Locate the cell with the specified text and output its (x, y) center coordinate. 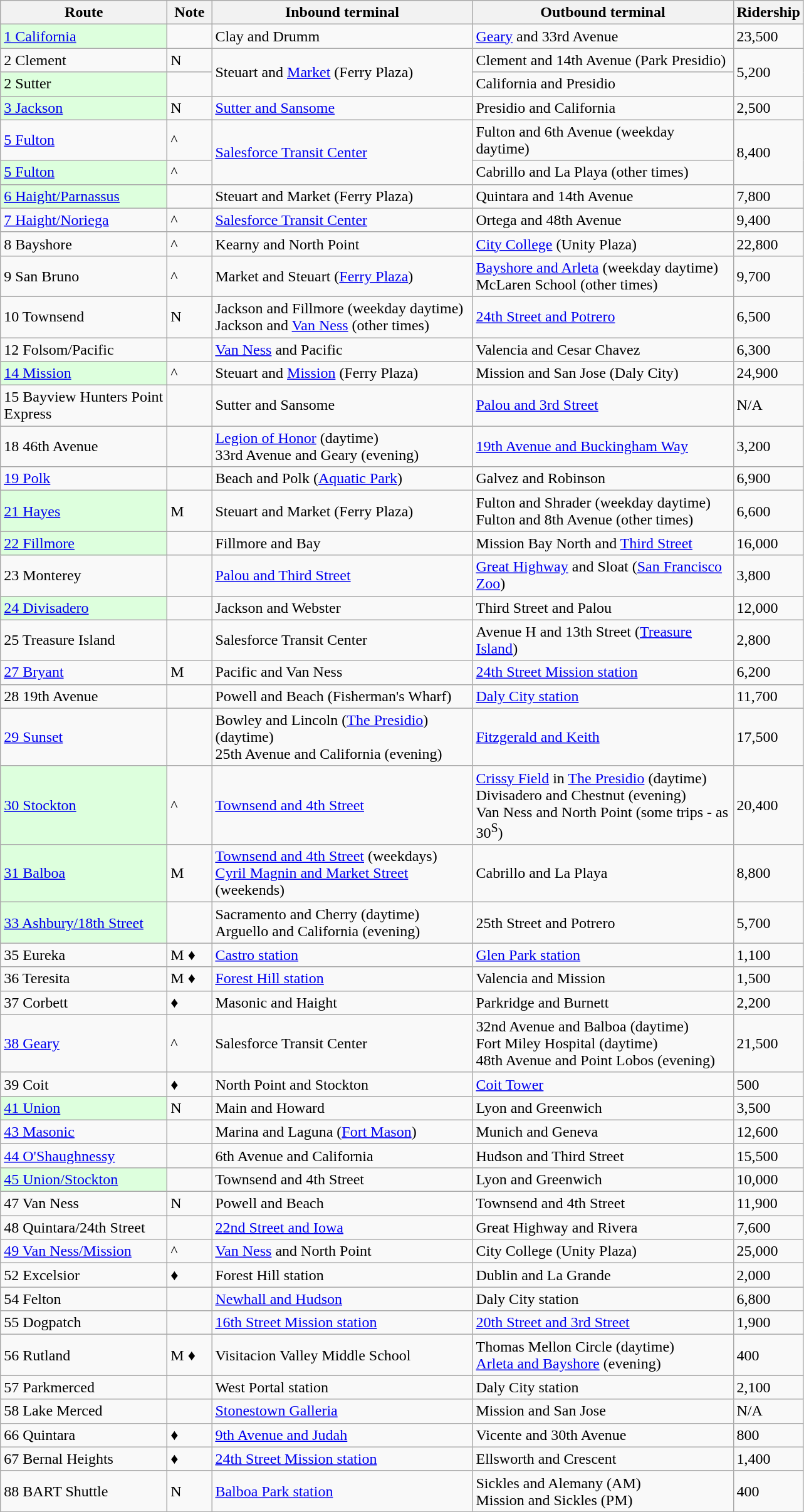
Masonic and Haight (342, 1003)
Kearny and North Point (342, 244)
6,600 (768, 511)
Balboa Park station (342, 1491)
2,100 (768, 1387)
38 Geary (84, 1043)
21 Hayes (84, 511)
Pacific and Van Ness (342, 672)
Ridership (768, 13)
5,700 (768, 922)
8 Bayshore (84, 244)
Third Street and Palou (603, 608)
44 O'Shaughnessy (84, 1155)
30 Stockton (84, 805)
Fulton and 6th Avenue (weekday daytime) (603, 140)
2,500 (768, 108)
41 Union (84, 1108)
9,400 (768, 220)
8,400 (768, 152)
9th Avenue and Judah (342, 1435)
48 Quintara/24th Street (84, 1228)
Sickles and Alemany (AM)Mission and Sickles (PM) (603, 1491)
Bayshore and Arleta (weekday daytime)McLaren School (other times) (603, 276)
35 Eureka (84, 955)
47 Van Ness (84, 1204)
18 46th Avenue (84, 446)
Valencia and Cesar Chavez (603, 349)
52 Excelsior (84, 1275)
88 BART Shuttle (84, 1491)
Fitzgerald and Keith (603, 737)
Jackson and Webster (342, 608)
Clement and 14th Avenue (Park Presidio) (603, 60)
12,600 (768, 1132)
Townsend and 4th Street (weekdays)Cyril Magnin and Market Street (weekends) (342, 873)
19th Avenue and Buckingham Way (603, 446)
9 San Bruno (84, 276)
1,100 (768, 955)
12 Folsom/Pacific (84, 349)
9,700 (768, 276)
Van Ness and North Point (342, 1251)
Stonestown Galleria (342, 1411)
Valencia and Mission (603, 979)
Galvez and Robinson (603, 479)
Thomas Mellon Circle (daytime)Arleta and Bayshore (evening) (603, 1355)
25,000 (768, 1251)
Visitacion Valley Middle School (342, 1355)
Newhall and Hudson (342, 1299)
43 Masonic (84, 1132)
49 Van Ness/Mission (84, 1251)
Quintara and 14th Avenue (603, 196)
Fillmore and Bay (342, 543)
56 Rutland (84, 1355)
Palou and 3rd Street (603, 406)
6 Haight/Parnassus (84, 196)
2 Clement (84, 60)
57 Parkmerced (84, 1387)
Geary and 33rd Avenue (603, 36)
Vicente and 30th Avenue (603, 1435)
15,500 (768, 1155)
1 California (84, 36)
Marina and Laguna (Fort Mason) (342, 1132)
36 Teresita (84, 979)
Powell and Beach (342, 1204)
1,500 (768, 979)
1,400 (768, 1459)
1,900 (768, 1323)
31 Balboa (84, 873)
Cabrillo and La Playa (603, 873)
Glen Park station (603, 955)
20th Street and 3rd Street (603, 1323)
2,800 (768, 640)
11,900 (768, 1204)
14 Mission (84, 373)
15 Bayview Hunters Point Express (84, 406)
32nd Avenue and Balboa (daytime)Fort Miley Hospital (daytime)48th Avenue and Point Lobos (evening) (603, 1043)
2,000 (768, 1275)
Mission and San Jose (Daly City) (603, 373)
55 Dogpatch (84, 1323)
11,700 (768, 696)
Fulton and Shrader (weekday daytime)Fulton and 8th Avenue (other times) (603, 511)
6,300 (768, 349)
22 Fillmore (84, 543)
Great Highway and Rivera (603, 1228)
6th Avenue and California (342, 1155)
Van Ness and Pacific (342, 349)
3 Jackson (84, 108)
Beach and Polk (Aquatic Park) (342, 479)
10,000 (768, 1179)
28 19th Avenue (84, 696)
8,800 (768, 873)
17,500 (768, 737)
7,600 (768, 1228)
22,800 (768, 244)
Market and Steuart (Ferry Plaza) (342, 276)
24th Street and Potrero (603, 317)
24 Divisadero (84, 608)
3,500 (768, 1108)
10 Townsend (84, 317)
Parkridge and Burnett (603, 1003)
Route (84, 13)
Note (189, 13)
Jackson and Fillmore (weekday daytime)Jackson and Van Ness (other times) (342, 317)
Main and Howard (342, 1108)
39 Coit (84, 1084)
Castro station (342, 955)
500 (768, 1084)
7 Haight/Noriega (84, 220)
Inbound terminal (342, 13)
58 Lake Merced (84, 1411)
7,800 (768, 196)
Avenue H and 13th Street (Treasure Island) (603, 640)
24,900 (768, 373)
Outbound terminal (603, 13)
6,200 (768, 672)
Palou and Third Street (342, 575)
Powell and Beach (Fisherman's Wharf) (342, 696)
Sacramento and Cherry (daytime)Arguello and California (evening) (342, 922)
Great Highway and Sloat (San Francisco Zoo) (603, 575)
33 Ashbury/18th Street (84, 922)
2,200 (768, 1003)
19 Polk (84, 479)
6,800 (768, 1299)
25th Street and Potrero (603, 922)
Clay and Drumm (342, 36)
16th Street Mission station (342, 1323)
Cabrillo and La Playa (other times) (603, 172)
25 Treasure Island (84, 640)
Crissy Field in The Presidio (daytime)Divisadero and Chestnut (evening)Van Ness and North Point (some trips - as 30S) (603, 805)
21,500 (768, 1043)
6,900 (768, 479)
California and Presidio (603, 84)
Dublin and La Grande (603, 1275)
12,000 (768, 608)
Bowley and Lincoln (The Presidio) (daytime)25th Avenue and California (evening) (342, 737)
6,500 (768, 317)
800 (768, 1435)
Legion of Honor (daytime)33rd Avenue and Geary (evening) (342, 446)
5,200 (768, 72)
2 Sutter (84, 84)
Mission Bay North and Third Street (603, 543)
Mission and San Jose (603, 1411)
North Point and Stockton (342, 1084)
16,000 (768, 543)
3,200 (768, 446)
West Portal station (342, 1387)
Ortega and 48th Avenue (603, 220)
66 Quintara (84, 1435)
23 Monterey (84, 575)
Presidio and California (603, 108)
29 Sunset (84, 737)
Hudson and Third Street (603, 1155)
Munich and Geneva (603, 1132)
67 Bernal Heights (84, 1459)
37 Corbett (84, 1003)
45 Union/Stockton (84, 1179)
3,800 (768, 575)
23,500 (768, 36)
27 Bryant (84, 672)
22nd Street and Iowa (342, 1228)
Coit Tower (603, 1084)
Ellsworth and Crescent (603, 1459)
54 Felton (84, 1299)
Steuart and Mission (Ferry Plaza) (342, 373)
20,400 (768, 805)
